For the text-containing cell, return its midpoint in [X, Y] coordinate format. 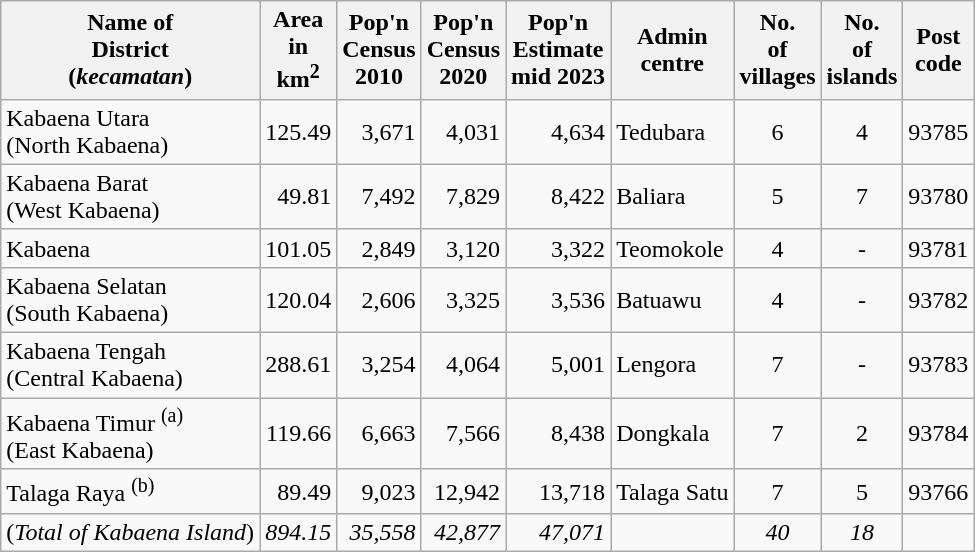
89.49 [298, 492]
47,071 [558, 533]
49.81 [298, 196]
7,566 [463, 434]
Kabaena Utara (North Kabaena) [130, 132]
13,718 [558, 492]
8,422 [558, 196]
6 [778, 132]
4,634 [558, 132]
3,254 [379, 366]
4,031 [463, 132]
Pop'nCensus2020 [463, 50]
Teomokole [672, 248]
(Total of Kabaena Island) [130, 533]
3,536 [558, 300]
Kabaena Timur (a) (East Kabaena) [130, 434]
5,001 [558, 366]
Kabaena Tengah (Central Kabaena) [130, 366]
2,606 [379, 300]
35,558 [379, 533]
3,671 [379, 132]
Lengora [672, 366]
288.61 [298, 366]
Kabaena Barat (West Kabaena) [130, 196]
3,120 [463, 248]
93781 [938, 248]
93780 [938, 196]
3,325 [463, 300]
93782 [938, 300]
Talaga Raya (b) [130, 492]
Name ofDistrict(kecamatan) [130, 50]
Batuawu [672, 300]
4,064 [463, 366]
8,438 [558, 434]
93783 [938, 366]
Talaga Satu [672, 492]
7,829 [463, 196]
Area in km2 [298, 50]
No.ofislands [862, 50]
12,942 [463, 492]
93784 [938, 434]
894.15 [298, 533]
7,492 [379, 196]
Dongkala [672, 434]
101.05 [298, 248]
Admincentre [672, 50]
Tedubara [672, 132]
93766 [938, 492]
2 [862, 434]
120.04 [298, 300]
No.ofvillages [778, 50]
Kabaena [130, 248]
125.49 [298, 132]
93785 [938, 132]
Kabaena Selatan (South Kabaena) [130, 300]
119.66 [298, 434]
9,023 [379, 492]
Pop'nCensus2010 [379, 50]
42,877 [463, 533]
40 [778, 533]
Baliara [672, 196]
2,849 [379, 248]
3,322 [558, 248]
6,663 [379, 434]
18 [862, 533]
Postcode [938, 50]
Pop'nEstimatemid 2023 [558, 50]
